Scan for the cell matching the given text and deliver its [x, y] coordinate at center. 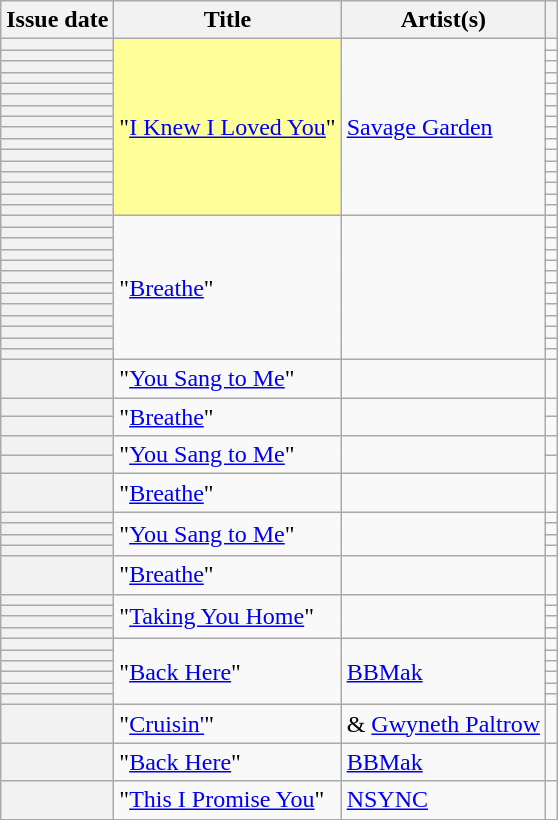
Title [228, 20]
"I Knew I Loved You" [228, 128]
Issue date [58, 20]
"This I Promise You" [228, 800]
"Cruisin'" [228, 724]
& Gwyneth Paltrow [443, 724]
NSYNC [443, 800]
"Taking You Home" [228, 616]
Artist(s) [443, 20]
Savage Garden [443, 128]
